Return [X, Y] of the center of cell containing provided text 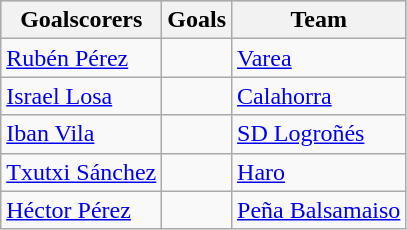
Haro [319, 172]
SD Logroñés [319, 134]
Peña Balsamaiso [319, 210]
Txutxi Sánchez [82, 172]
Goals [197, 20]
Héctor Pérez [82, 210]
Calahorra [319, 96]
Goalscorers [82, 20]
Rubén Pérez [82, 58]
Team [319, 20]
Iban Vila [82, 134]
Varea [319, 58]
Israel Losa [82, 96]
